For the text-containing cell, return its midpoint in [X, Y] coordinate format. 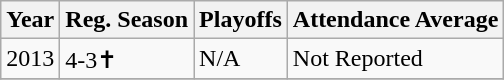
4-3✝ [127, 59]
Playoffs [241, 20]
2013 [30, 59]
Reg. Season [127, 20]
N/A [241, 59]
Attendance Average [396, 20]
Year [30, 20]
Not Reported [396, 59]
